Locate the cell with the specified text and output its (x, y) center coordinate. 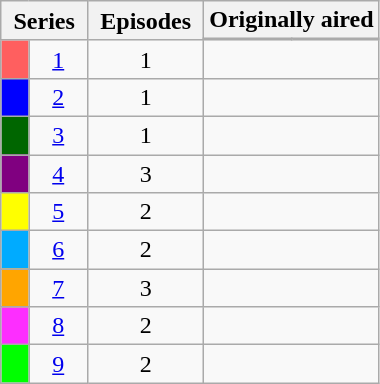
Episodes (146, 21)
5 (58, 212)
7 (58, 288)
Originally aired (292, 20)
8 (58, 326)
4 (58, 173)
Series (44, 21)
6 (58, 250)
9 (58, 364)
